Determine the (X, Y) coordinate at the center of the cell enclosing the given text.  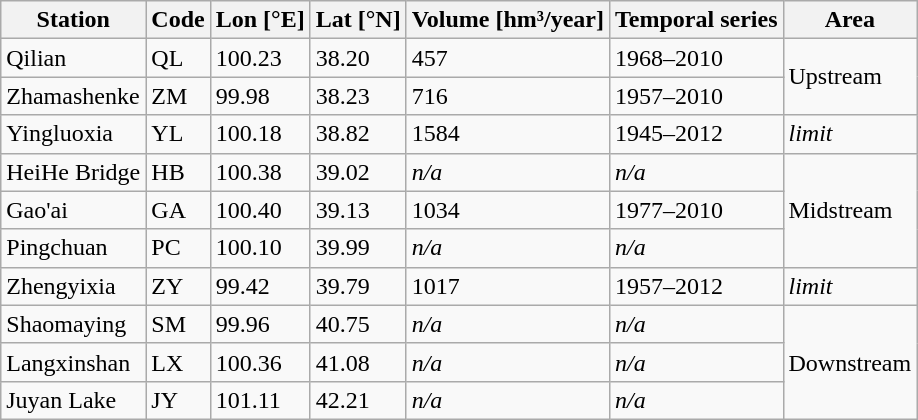
1017 (508, 286)
38.82 (358, 134)
1034 (508, 210)
39.13 (358, 210)
Qilian (74, 58)
Langxinshan (74, 362)
Volume [hm³/year] (508, 20)
1957–2010 (696, 96)
38.20 (358, 58)
Gao'ai (74, 210)
YL (178, 134)
Zhamashenke (74, 96)
99.96 (260, 324)
40.75 (358, 324)
Upstream (850, 77)
QL (178, 58)
100.10 (260, 248)
SM (178, 324)
Downstream (850, 362)
99.42 (260, 286)
Lon [°E] (260, 20)
Station (74, 20)
PC (178, 248)
41.08 (358, 362)
1584 (508, 134)
HeiHe Bridge (74, 172)
42.21 (358, 400)
Code (178, 20)
Juyan Lake (74, 400)
Lat [°N] (358, 20)
Midstream (850, 210)
Temporal series (696, 20)
457 (508, 58)
100.38 (260, 172)
Zhengyixia (74, 286)
716 (508, 96)
100.36 (260, 362)
JY (178, 400)
Yingluoxia (74, 134)
1957–2012 (696, 286)
39.02 (358, 172)
1945–2012 (696, 134)
101.11 (260, 400)
39.79 (358, 286)
100.40 (260, 210)
99.98 (260, 96)
ZY (178, 286)
100.18 (260, 134)
39.99 (358, 248)
Pingchuan (74, 248)
HB (178, 172)
38.23 (358, 96)
Shaomaying (74, 324)
GA (178, 210)
ZM (178, 96)
LX (178, 362)
Area (850, 20)
1968–2010 (696, 58)
1977–2010 (696, 210)
100.23 (260, 58)
